For the text-containing cell, return its midpoint in (X, Y) coordinate format. 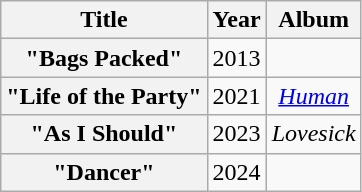
2013 (236, 58)
"Dancer" (104, 172)
Album (314, 20)
2021 (236, 96)
"As I Should" (104, 134)
"Life of the Party" (104, 96)
Title (104, 20)
Lovesick (314, 134)
2023 (236, 134)
Year (236, 20)
"Bags Packed" (104, 58)
2024 (236, 172)
Human (314, 96)
